Provide the (x, y) coordinate of the cell's center where the given text is located.  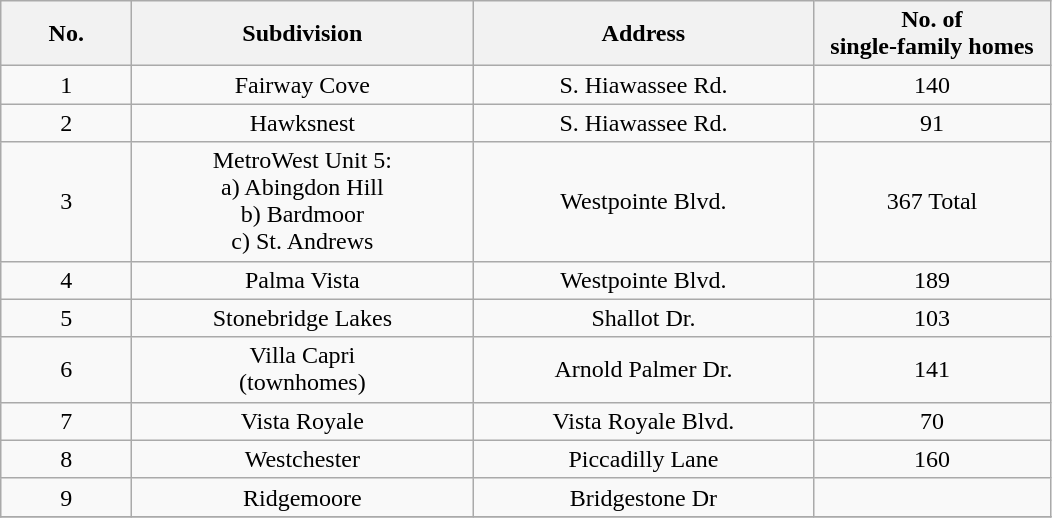
Hawksnest (302, 123)
8 (66, 459)
No. ofsingle-family homes (932, 34)
3 (66, 202)
1 (66, 85)
No. (66, 34)
7 (66, 421)
141 (932, 370)
Westchester (302, 459)
Stonebridge Lakes (302, 318)
160 (932, 459)
Bridgestone Dr (644, 497)
Subdivision (302, 34)
4 (66, 280)
Address (644, 34)
91 (932, 123)
Arnold Palmer Dr. (644, 370)
Piccadilly Lane (644, 459)
Shallot Dr. (644, 318)
103 (932, 318)
367 Total (932, 202)
MetroWest Unit 5:a) Abingdon Hillb) Bardmoorc) St. Andrews (302, 202)
Vista Royale (302, 421)
Vista Royale Blvd. (644, 421)
Palma Vista (302, 280)
140 (932, 85)
Ridgemoore (302, 497)
70 (932, 421)
2 (66, 123)
9 (66, 497)
Fairway Cove (302, 85)
Villa Capri(townhomes) (302, 370)
6 (66, 370)
189 (932, 280)
5 (66, 318)
